Return the (x, y) coordinate for the center point of the cell that contains the specified text.  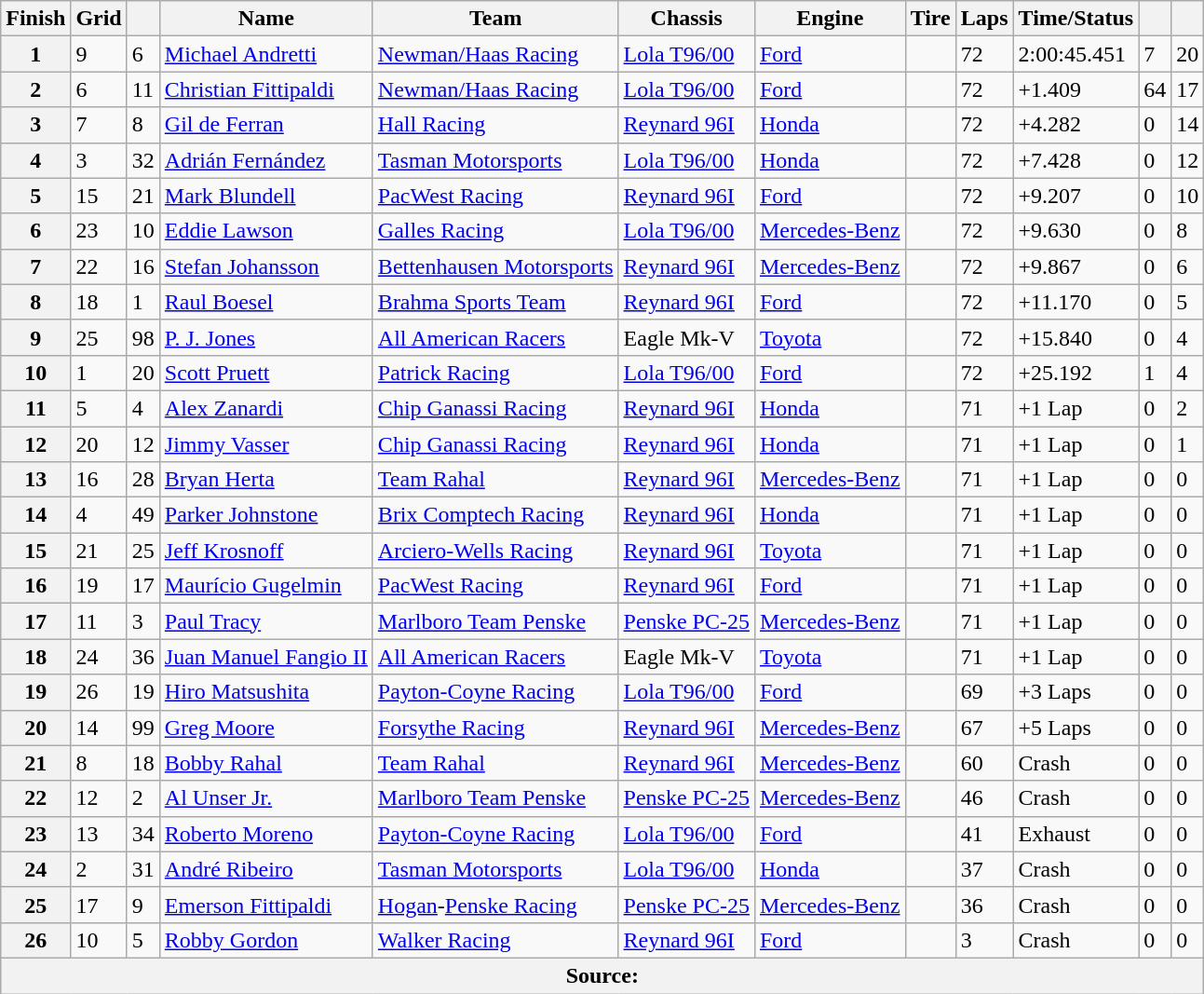
Team (495, 19)
Name (266, 19)
Jimmy Vasser (266, 444)
67 (984, 728)
Al Unser Jr. (266, 798)
Forsythe Racing (495, 728)
Brahma Sports Team (495, 302)
+5 Laps (1076, 728)
Bettenhausen Motorsports (495, 266)
+11.170 (1076, 302)
+9.630 (1076, 231)
Hogan-Penske Racing (495, 905)
P. J. Jones (266, 337)
Hiro Matsushita (266, 692)
Walker Racing (495, 940)
Laps (984, 19)
Michael Andretti (266, 54)
60 (984, 763)
Stefan Johansson (266, 266)
69 (984, 692)
Exhaust (1076, 834)
Chassis (686, 19)
98 (143, 337)
+7.428 (1076, 160)
Raul Boesel (266, 302)
+3 Laps (1076, 692)
André Ribeiro (266, 869)
31 (143, 869)
Grid (99, 19)
Juan Manuel Fangio II (266, 657)
Christian Fittipaldi (266, 89)
Time/Status (1076, 19)
Emerson Fittipaldi (266, 905)
+25.192 (1076, 373)
Source: (602, 975)
Scott Pruett (266, 373)
+9.207 (1076, 196)
Robby Gordon (266, 940)
Gil de Ferran (266, 125)
32 (143, 160)
Parker Johnstone (266, 515)
Finish (35, 19)
Maurício Gugelmin (266, 586)
Bobby Rahal (266, 763)
Paul Tracy (266, 621)
28 (143, 480)
49 (143, 515)
Patrick Racing (495, 373)
Adrián Fernández (266, 160)
+15.840 (1076, 337)
Tire (930, 19)
+1.409 (1076, 89)
Engine (830, 19)
34 (143, 834)
Galles Racing (495, 231)
Eddie Lawson (266, 231)
46 (984, 798)
Alex Zanardi (266, 408)
Jeff Krosnoff (266, 551)
+4.282 (1076, 125)
Arciero-Wells Racing (495, 551)
Brix Comptech Racing (495, 515)
+9.867 (1076, 266)
2:00:45.451 (1076, 54)
37 (984, 869)
Bryan Herta (266, 480)
Greg Moore (266, 728)
Roberto Moreno (266, 834)
Hall Racing (495, 125)
Mark Blundell (266, 196)
64 (1155, 89)
99 (143, 728)
41 (984, 834)
